Provide the (X, Y) coordinate of the cell's center where the given text is located.  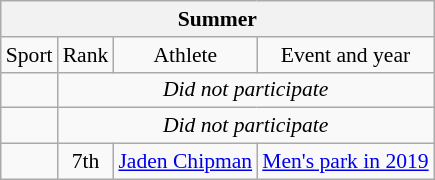
7th (86, 162)
Jaden Chipman (185, 162)
Event and year (346, 55)
Summer (218, 19)
Men's park in 2019 (346, 162)
Athlete (185, 55)
Rank (86, 55)
Sport (30, 55)
